Extract the [X, Y] coordinate from the center of the cell holding the provided text.  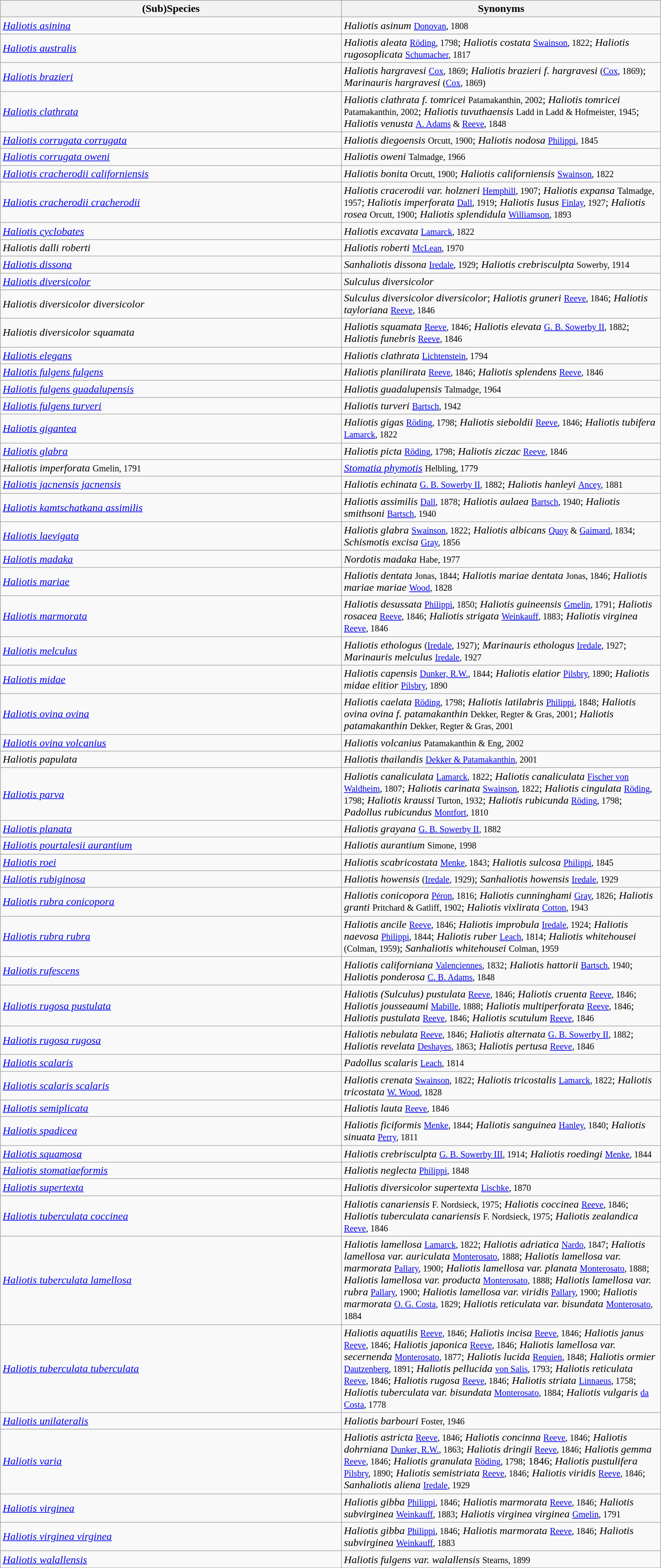
Haliotis rufescens [171, 971]
Haliotis gigantea [171, 428]
Haliotis tuberculata lamellosa [171, 1280]
Haliotis aleata Röding, 1798; Haliotis costata Swainson, 1822; Haliotis rugosoplicata Schumacher, 1817 [501, 48]
Haliotis diversicolor [171, 282]
Haliotis diversicolor supertexta Lischke, 1870 [501, 1187]
Haliotis asinum Donovan, 1808 [501, 26]
Haliotis melculus [171, 650]
Haliotis spadicea [171, 1131]
Haliotis ethologus (Iredale, 1927); Marinauris ethologus Iredale, 1927; Marinauris melculus Iredale, 1927 [501, 650]
Haliotis howensis (Iredale, 1929); Sanhaliotis howensis Iredale, 1929 [501, 879]
Haliotis rugosa pustulata [171, 1005]
Haliotis echinata G. B. Sowerby II, 1882; Haliotis hanleyi Ancey, 1881 [501, 485]
Haliotis varia [171, 1461]
Haliotis squamosa [171, 1154]
Haliotis guadalupensis Talmadge, 1964 [501, 389]
Haliotis mariae [171, 582]
Synonyms [501, 9]
Haliotis clathrata [171, 111]
Haliotis corrugata corrugata [171, 140]
Sulculus diversicolor diversicolor; Haliotis gruneri Reeve, 1846; Haliotis tayloriana Reeve, 1846 [501, 304]
Haliotis corrugata oweni [171, 157]
Haliotis dentata Jonas, 1844; Haliotis mariae dentata Jonas, 1846; Haliotis mariae mariae Wood, 1828 [501, 582]
Haliotis capensis Dunker, R.W., 1844; Haliotis elatior Pilsbry, 1890; Haliotis midae elitior Pilsbry, 1890 [501, 679]
Haliotis ovina volcanius [171, 743]
Haliotis brazieri [171, 77]
Haliotis scabricostata Menke, 1843; Haliotis sulcosa Philippi, 1845 [501, 862]
Haliotis fulgens turveri [171, 406]
Haliotis bonita Orcutt, 1900; Haliotis californiensis Swainson, 1822 [501, 174]
Haliotis oweni Talmadge, 1966 [501, 157]
Haliotis tuberculata coccinea [171, 1216]
Haliotis asinina [171, 26]
Haliotis ficiformis Menke, 1844; Haliotis sanguinea Hanley, 1840; Haliotis sinuata Perry, 1811 [501, 1131]
Haliotis californiana Valenciennes, 1832; Haliotis hattorii Bartsch, 1940; Haliotis ponderosa C. B. Adams, 1848 [501, 971]
Haliotis assimilis Dall, 1878; Haliotis aulaea Bartsch, 1940; Haliotis smithsoni Bartsch, 1940 [501, 508]
Haliotis conicopora Péron, 1816; Haliotis cunninghami Gray, 1826; Haliotis granti Pritchard & Gatliff, 1902; Haliotis vixlirata Cotton, 1943 [501, 901]
Haliotis semiplicata [171, 1108]
Haliotis virginea [171, 1508]
Haliotis unilateralis [171, 1421]
Haliotis ovina ovina [171, 714]
Haliotis walallensis [171, 1559]
Haliotis turveri Bartsch, 1942 [501, 406]
Haliotis imperforata Gmelin, 1791 [171, 468]
Sulculus diversicolor [501, 282]
Haliotis crebrisculpta G. B. Sowerby III, 1914; Haliotis roedingi Menke, 1844 [501, 1154]
Haliotis planata [171, 829]
Haliotis virginea virginea [171, 1537]
Haliotis rubiginosa [171, 879]
Haliotis gibba Philippi, 1846; Haliotis marmorata Reeve, 1846; Haliotis subvirginea Weinkauff, 1883; Haliotis virginea virginea Gmelin, 1791 [501, 1508]
Haliotis fulgens fulgens [171, 372]
Haliotis hargravesi Cox, 1869; Haliotis brazieri f. hargravesi (Cox, 1869); Marinauris hargravesi (Cox, 1869) [501, 77]
Haliotis midae [171, 679]
Haliotis squamata Reeve, 1846; Haliotis elevata G. B. Sowerby II, 1882; Haliotis funebris Reeve, 1846 [501, 333]
Haliotis thailandis Dekker & Patamakanthin, 2001 [501, 760]
Haliotis diversicolor squamata [171, 333]
Haliotis aurantium Simone, 1998 [501, 845]
Haliotis nebulata Reeve, 1846; Haliotis alternata G. B. Sowerby II, 1882; Haliotis revelata Deshayes, 1863; Haliotis pertusa Reeve, 1846 [501, 1040]
Haliotis lauta Reeve, 1846 [501, 1108]
Haliotis scalaris [171, 1063]
Haliotis barbouri Foster, 1946 [501, 1421]
Haliotis cracherodii cracherodii [171, 202]
Haliotis rugosa rugosa [171, 1040]
Haliotis fulgens var. walallensis Stearns, 1899 [501, 1559]
Haliotis gibba Philippi, 1846; Haliotis marmorata Reeve, 1846; Haliotis subvirginea Weinkauff, 1883 [501, 1537]
Haliotis elegans [171, 356]
Padollus scalaris Leach, 1814 [501, 1063]
Haliotis pourtalesii aurantium [171, 845]
Haliotis papulata [171, 760]
Haliotis jacnensis jacnensis [171, 485]
Haliotis parva [171, 794]
Haliotis dissona [171, 264]
Haliotis roberti McLean, 1970 [501, 248]
Haliotis cyclobates [171, 231]
Haliotis madaka [171, 559]
Haliotis diversicolor diversicolor [171, 304]
Haliotis picta Röding, 1798; Haliotis ziczac Reeve, 1846 [501, 451]
Haliotis glabra Swainson, 1822; Haliotis albicans Quoy & Gaimard, 1834; Schismotis excisa Gray, 1856 [501, 536]
Haliotis clathrata Lichtenstein, 1794 [501, 356]
Haliotis diegoensis Orcutt, 1900; Haliotis nodosa Philippi, 1845 [501, 140]
Haliotis supertexta [171, 1187]
Haliotis planilirata Reeve, 1846; Haliotis splendens Reeve, 1846 [501, 372]
Haliotis fulgens guadalupensis [171, 389]
Haliotis gigas Röding, 1798; Haliotis sieboldii Reeve, 1846; Haliotis tubifera Lamarck, 1822 [501, 428]
Haliotis cracherodii californiensis [171, 174]
Haliotis laevigata [171, 536]
Haliotis volcanius Patamakanthin & Eng, 2002 [501, 743]
Stomatia phymotis Helbling, 1779 [501, 468]
Haliotis glabra [171, 451]
Haliotis dalli roberti [171, 248]
Haliotis grayana G. B. Sowerby II, 1882 [501, 829]
Haliotis rubra conicopora [171, 901]
Haliotis marmorata [171, 616]
(Sub)Species [171, 9]
Haliotis neglecta Philippi, 1848 [501, 1171]
Haliotis scalaris scalaris [171, 1086]
Haliotis rubra rubra [171, 936]
Haliotis stomatiaeformis [171, 1171]
Haliotis crenata Swainson, 1822; Haliotis tricostalis Lamarck, 1822; Haliotis tricostata W. Wood, 1828 [501, 1086]
Haliotis kamtschatkana assimilis [171, 508]
Haliotis tuberculata tuberculata [171, 1368]
Nordotis madaka Habe, 1977 [501, 559]
Haliotis australis [171, 48]
Sanhaliotis dissona Iredale, 1929; Haliotis crebrisculpta Sowerby, 1914 [501, 264]
Haliotis excavata Lamarck, 1822 [501, 231]
Haliotis roei [171, 862]
